Identify which cell holds the provided text, then report its (x, y) central coordinate. 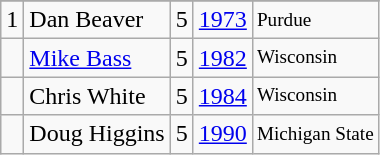
Mike Bass (97, 58)
1984 (222, 96)
Purdue (315, 20)
1982 (222, 58)
Michigan State (315, 134)
1 (12, 20)
Chris White (97, 96)
Doug Higgins (97, 134)
Dan Beaver (97, 20)
1990 (222, 134)
1973 (222, 20)
